From the cell containing the given text, extract its center point as [x, y] coordinate. 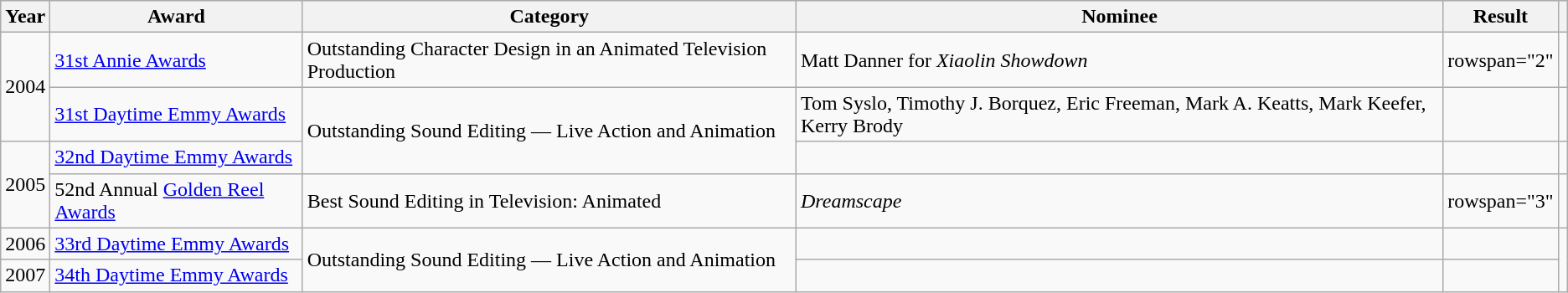
Dreamscape [1119, 201]
rowspan="2" [1501, 60]
Category [549, 17]
2004 [25, 87]
31st Daytime Emmy Awards [176, 114]
52nd Annual Golden Reel Awards [176, 201]
32nd Daytime Emmy Awards [176, 157]
2005 [25, 184]
33rd Daytime Emmy Awards [176, 244]
2007 [25, 275]
Best Sound Editing in Television: Animated [549, 201]
34th Daytime Emmy Awards [176, 275]
Tom Syslo, Timothy J. Borquez, Eric Freeman, Mark A. Keatts, Mark Keefer, Kerry Brody [1119, 114]
31st Annie Awards [176, 60]
Nominee [1119, 17]
Outstanding Character Design in an Animated Television Production [549, 60]
Award [176, 17]
Year [25, 17]
2006 [25, 244]
Matt Danner for Xiaolin Showdown [1119, 60]
rowspan="3" [1501, 201]
Result [1501, 17]
